For the text-containing cell, return its midpoint in [x, y] coordinate format. 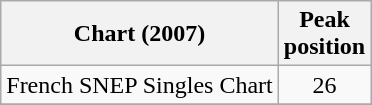
26 [324, 85]
Peakposition [324, 34]
French SNEP Singles Chart [140, 85]
Chart (2007) [140, 34]
